Output the (X, Y) coordinate of the center of the cell containing the given text.  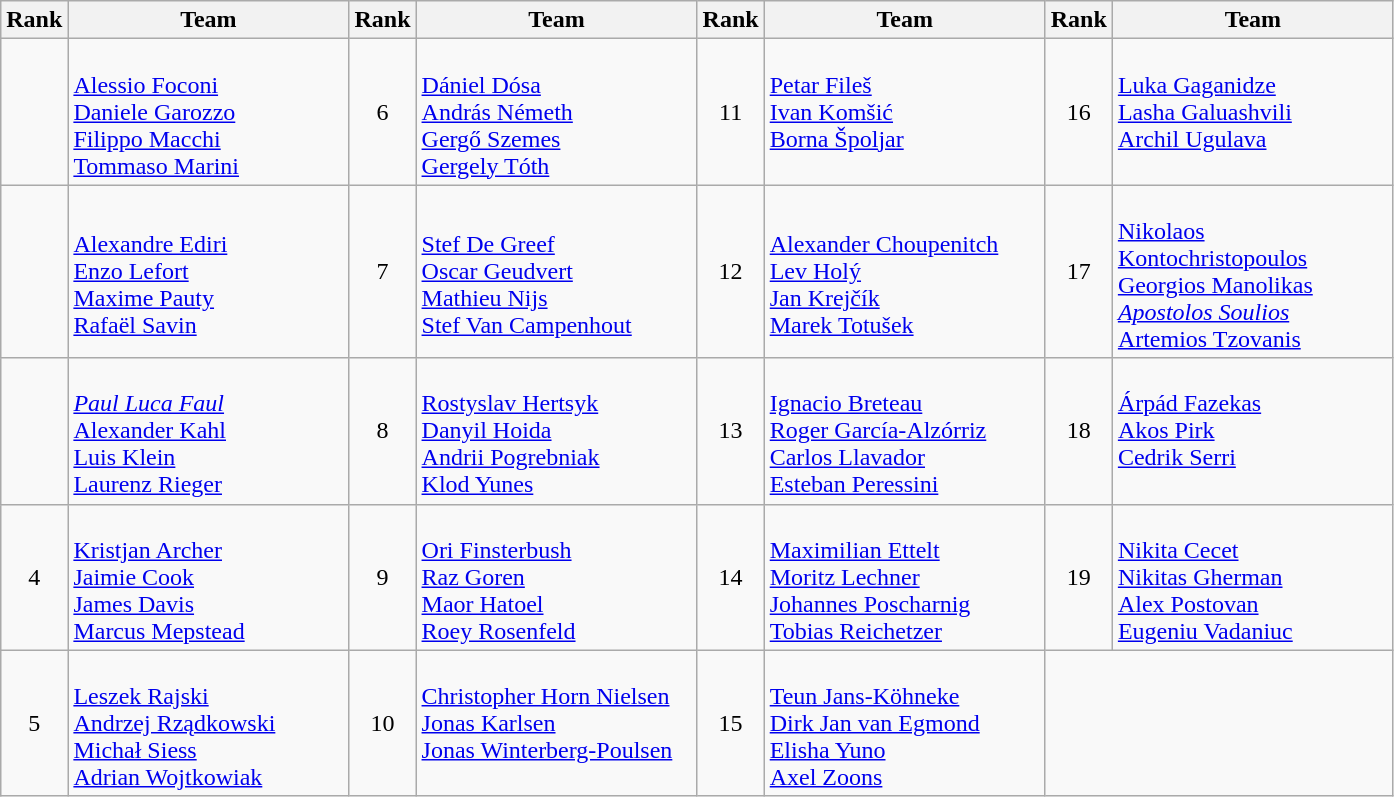
Alexandre EdiriEnzo LefortMaxime PautyRafaël Savin (208, 272)
13 (730, 431)
5 (34, 723)
18 (1078, 431)
11 (730, 112)
Nikita CecetNikitas GhermanAlex PostovanEugeniu Vadaniuc (1252, 577)
Dániel DósaAndrás NémethGergő SzemesGergely Tóth (556, 112)
Ignacio BreteauRoger García-AlzórrizCarlos LlavadorEsteban Peressini (904, 431)
Christopher Horn NielsenJonas KarlsenJonas Winterberg-Poulsen (556, 723)
6 (382, 112)
Maximilian EtteltMoritz LechnerJohannes PoscharnigTobias Reichetzer (904, 577)
Kristjan ArcherJaimie CookJames DavisMarcus Mepstead (208, 577)
16 (1078, 112)
Alexander ChoupenitchLev HolýJan KrejčíkMarek Totušek (904, 272)
14 (730, 577)
8 (382, 431)
Alessio FoconiDaniele GarozzoFilippo MacchiTommaso Marini (208, 112)
Nikolaos KontochristopoulosGeorgios ManolikasApostolos SouliosArtemios Tzovanis (1252, 272)
12 (730, 272)
9 (382, 577)
4 (34, 577)
17 (1078, 272)
Rostyslav HertsykDanyil HoidaAndrii PogrebniakKlod Yunes (556, 431)
Teun Jans-KöhnekeDirk Jan van EgmondElisha YunoAxel Zoons (904, 723)
10 (382, 723)
19 (1078, 577)
Paul Luca FaulAlexander KahlLuis KleinLaurenz Rieger (208, 431)
Stef De GreefOscar GeudvertMathieu NijsStef Van Campenhout (556, 272)
Leszek RajskiAndrzej RządkowskiMichał SiessAdrian Wojtkowiak (208, 723)
7 (382, 272)
Luka GaganidzeLasha GaluashviliArchil Ugulava (1252, 112)
Petar FilešIvan KomšićBorna Špoljar (904, 112)
Ori FinsterbushRaz GorenMaor HatoelRoey Rosenfeld (556, 577)
Árpád FazekasAkos PirkCedrik Serri (1252, 431)
15 (730, 723)
